Return [X, Y] of the center of cell containing provided text 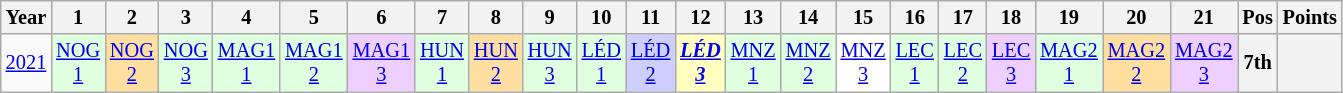
15 [864, 17]
MAG12 [314, 63]
MAG11 [246, 63]
MNZ2 [808, 63]
LÉD1 [602, 63]
MAG23 [1204, 63]
16 [915, 17]
Year [26, 17]
NOG3 [186, 63]
LEC2 [963, 63]
17 [963, 17]
MNZ1 [754, 63]
2021 [26, 63]
3 [186, 17]
MAG13 [382, 63]
Pos [1258, 17]
NOG2 [132, 63]
Points [1310, 17]
10 [602, 17]
1 [78, 17]
LÉD2 [650, 63]
13 [754, 17]
4 [246, 17]
MAG21 [1068, 63]
HUN3 [550, 63]
18 [1011, 17]
HUN1 [442, 63]
21 [1204, 17]
11 [650, 17]
5 [314, 17]
8 [496, 17]
7 [442, 17]
MAG22 [1136, 63]
14 [808, 17]
7th [1258, 63]
MNZ3 [864, 63]
9 [550, 17]
12 [700, 17]
19 [1068, 17]
6 [382, 17]
2 [132, 17]
HUN2 [496, 63]
LEC1 [915, 63]
LEC3 [1011, 63]
20 [1136, 17]
LÉD3 [700, 63]
NOG1 [78, 63]
